Return the (X, Y) coordinate for the center point of the cell that contains the specified text.  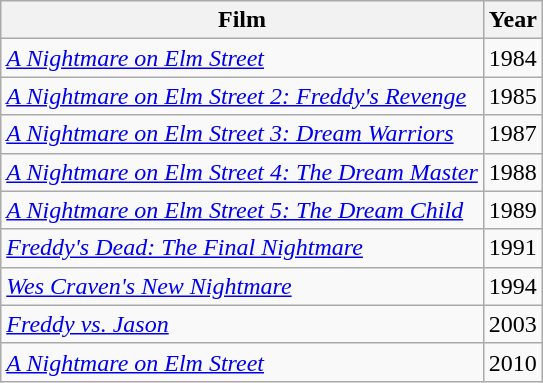
1994 (512, 286)
2003 (512, 324)
Wes Craven's New Nightmare (242, 286)
Freddy vs. Jason (242, 324)
Year (512, 20)
A Nightmare on Elm Street 3: Dream Warriors (242, 134)
Film (242, 20)
1988 (512, 172)
1984 (512, 58)
A Nightmare on Elm Street 4: The Dream Master (242, 172)
A Nightmare on Elm Street 5: The Dream Child (242, 210)
1985 (512, 96)
A Nightmare on Elm Street 2: Freddy's Revenge (242, 96)
1989 (512, 210)
1991 (512, 248)
2010 (512, 362)
Freddy's Dead: The Final Nightmare (242, 248)
1987 (512, 134)
